Output the [x, y] coordinate of the center of the cell containing the given text.  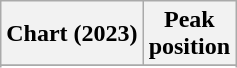
Chart (2023) [72, 34]
Peakposition [189, 34]
